Return (x, y) of the center of cell containing provided text 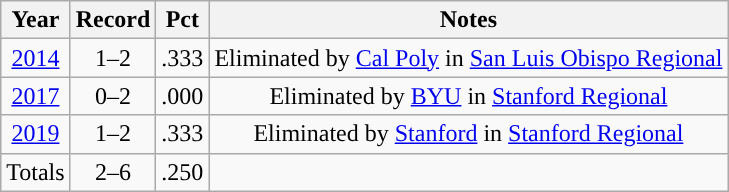
Eliminated by Stanford in Stanford Regional (468, 134)
.250 (182, 172)
Pct (182, 20)
0–2 (113, 96)
Totals (36, 172)
Eliminated by BYU in Stanford Regional (468, 96)
2–6 (113, 172)
Year (36, 20)
.000 (182, 96)
Eliminated by Cal Poly in San Luis Obispo Regional (468, 58)
2019 (36, 134)
Notes (468, 20)
Record (113, 20)
2014 (36, 58)
2017 (36, 96)
